Extract the (x, y) coordinate from the center of the cell holding the provided text.  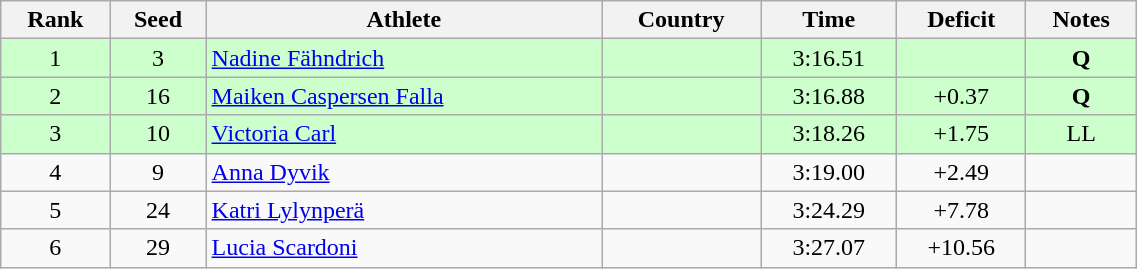
4 (56, 172)
Athlete (404, 20)
3:19.00 (829, 172)
29 (158, 248)
16 (158, 96)
Notes (1080, 20)
24 (158, 210)
+7.78 (962, 210)
Nadine Fähndrich (404, 58)
+2.49 (962, 172)
3:16.51 (829, 58)
Lucia Scardoni (404, 248)
2 (56, 96)
+1.75 (962, 134)
Maiken Caspersen Falla (404, 96)
LL (1080, 134)
Time (829, 20)
Rank (56, 20)
3:16.88 (829, 96)
1 (56, 58)
+10.56 (962, 248)
Seed (158, 20)
Country (682, 20)
9 (158, 172)
Deficit (962, 20)
6 (56, 248)
Anna Dyvik (404, 172)
5 (56, 210)
3:24.29 (829, 210)
Victoria Carl (404, 134)
3:27.07 (829, 248)
3:18.26 (829, 134)
+0.37 (962, 96)
Katri Lylynperä (404, 210)
10 (158, 134)
